Provide the [x, y] coordinate of the cell's center where the given text is located.  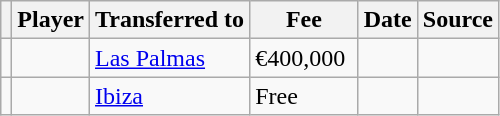
€400,000 [304, 58]
Transferred to [170, 20]
Free [304, 96]
Ibiza [170, 96]
Source [458, 20]
Fee [304, 20]
Player [51, 20]
Las Palmas [170, 58]
Date [388, 20]
